Identify which cell holds the provided text, then report its (x, y) central coordinate. 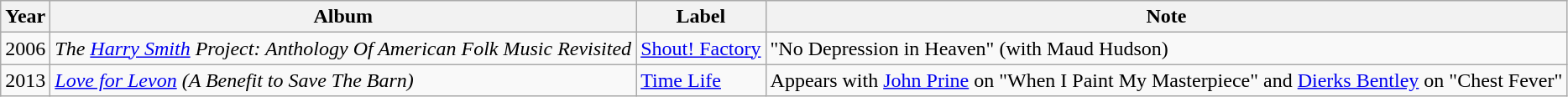
Label (701, 17)
Note (1167, 17)
Time Life (701, 80)
The Harry Smith Project: Anthology Of American Folk Music Revisited (343, 48)
2013 (25, 80)
Love for Levon (A Benefit to Save The Barn) (343, 80)
Album (343, 17)
Shout! Factory (701, 48)
"No Depression in Heaven" (with Maud Hudson) (1167, 48)
Year (25, 17)
2006 (25, 48)
Appears with John Prine on "When I Paint My Masterpiece" and Dierks Bentley on "Chest Fever" (1167, 80)
